For the text-containing cell, return its midpoint in [x, y] coordinate format. 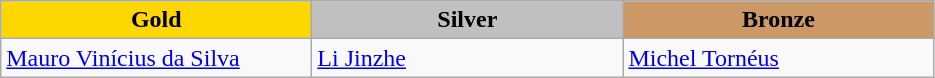
Li Jinzhe [468, 58]
Bronze [778, 20]
Silver [468, 20]
Mauro Vinícius da Silva [156, 58]
Gold [156, 20]
Michel Tornéus [778, 58]
